Identify which cell holds the provided text, then report its (x, y) central coordinate. 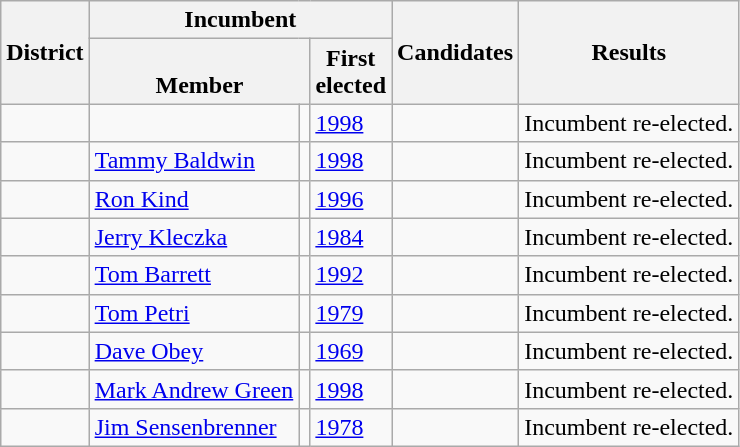
Tom Petri (194, 313)
Jerry Kleczka (194, 237)
1969 (351, 351)
Incumbent (240, 20)
Firstelected (351, 72)
1984 (351, 237)
Candidates (456, 52)
1979 (351, 313)
Member (200, 72)
Mark Andrew Green (194, 389)
1992 (351, 275)
Tom Barrett (194, 275)
Results (629, 52)
Dave Obey (194, 351)
District (45, 52)
Ron Kind (194, 199)
Jim Sensenbrenner (194, 427)
1978 (351, 427)
Tammy Baldwin (194, 161)
1996 (351, 199)
